For the text-containing cell, return its midpoint in [x, y] coordinate format. 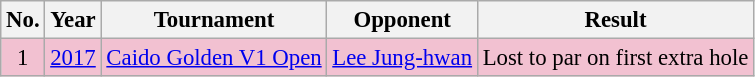
Tournament [214, 20]
Result [615, 20]
Caido Golden V1 Open [214, 58]
No. [23, 20]
Year [73, 20]
Opponent [402, 20]
Lee Jung-hwan [402, 58]
Lost to par on first extra hole [615, 58]
1 [23, 58]
2017 [73, 58]
